Determine the (X, Y) coordinate at the center of the cell enclosing the given text.  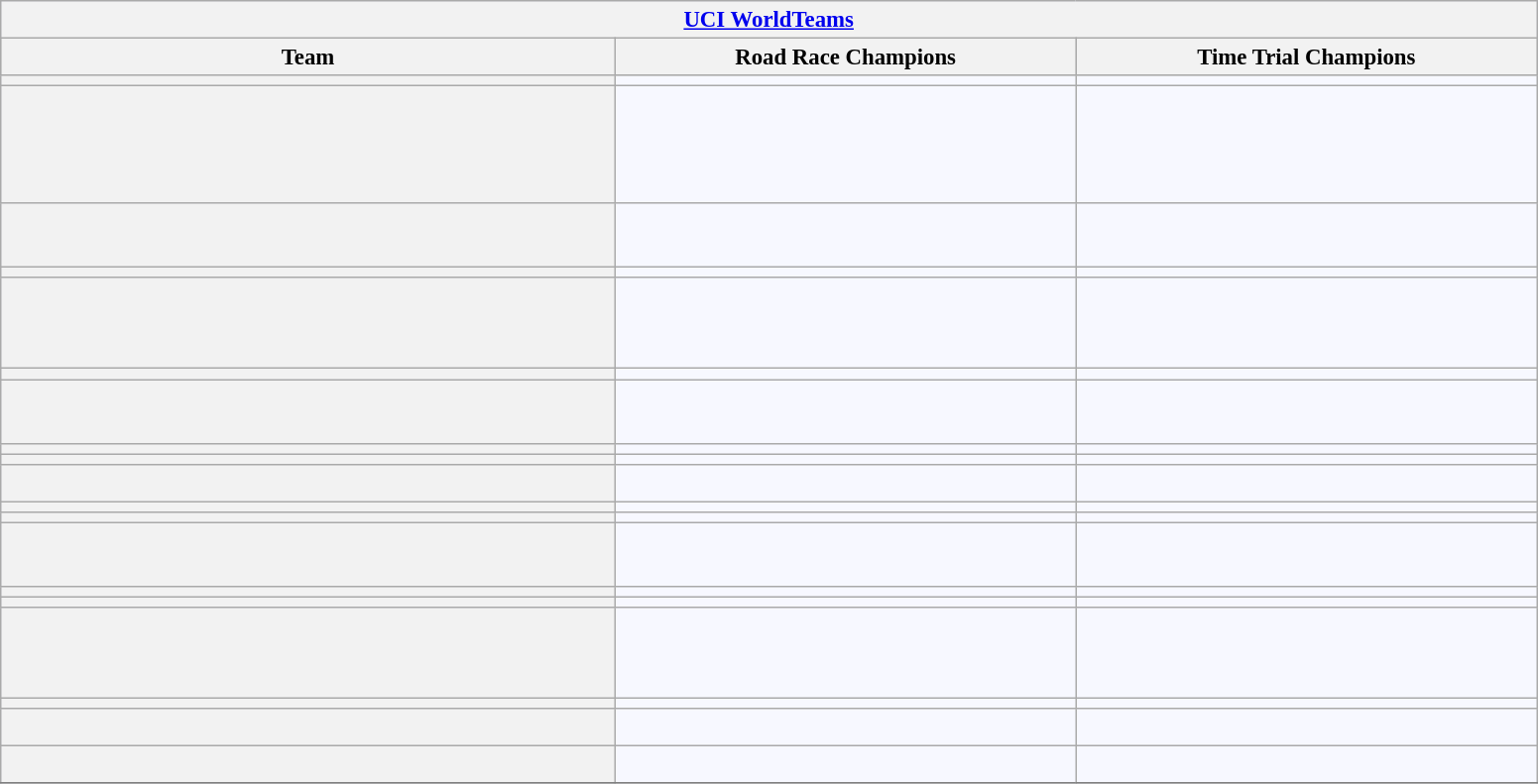
Road Race Champions (845, 57)
Team (308, 57)
Time Trial Champions (1307, 57)
UCI WorldTeams (769, 20)
